Find where the given text appears and provide that cell's center as (x, y) coordinate. 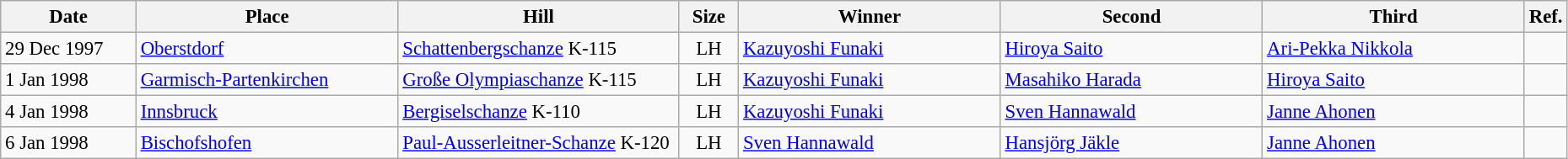
Große Olympiaschanze K-115 (538, 80)
29 Dec 1997 (69, 49)
Third (1393, 17)
Bergiselschanze K-110 (538, 112)
6 Jan 1998 (69, 143)
Bischofshofen (267, 143)
1 Jan 1998 (69, 80)
Size (709, 17)
Second (1132, 17)
Ref. (1545, 17)
Hill (538, 17)
Schattenbergschanze K-115 (538, 49)
Oberstdorf (267, 49)
Masahiko Harada (1132, 80)
Hansjörg Jäkle (1132, 143)
Innsbruck (267, 112)
Winner (870, 17)
Date (69, 17)
4 Jan 1998 (69, 112)
Ari-Pekka Nikkola (1393, 49)
Garmisch-Partenkirchen (267, 80)
Place (267, 17)
Paul-Ausserleitner-Schanze K-120 (538, 143)
